Capture the cell that displays the provided text and extract its (x, y) central coordinate. 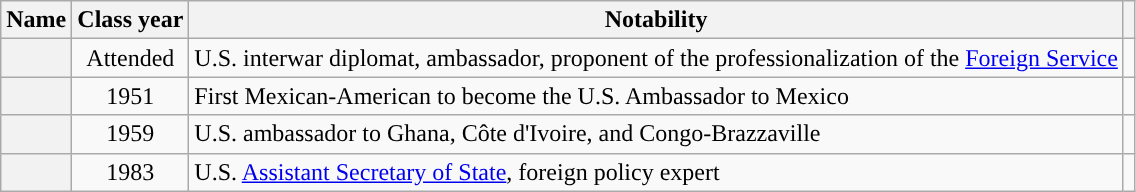
U.S. ambassador to Ghana, Côte d'Ivoire, and Congo-Brazzaville (656, 134)
1951 (130, 96)
1959 (130, 134)
First Mexican-American to become the U.S. Ambassador to Mexico (656, 96)
Name (36, 20)
Attended (130, 58)
1983 (130, 172)
Class year (130, 20)
U.S. interwar diplomat, ambassador, proponent of the professionalization of the Foreign Service (656, 58)
Notability (656, 20)
U.S. Assistant Secretary of State, foreign policy expert (656, 172)
